Provide the (X, Y) coordinate of the cell's center where the given text is located.  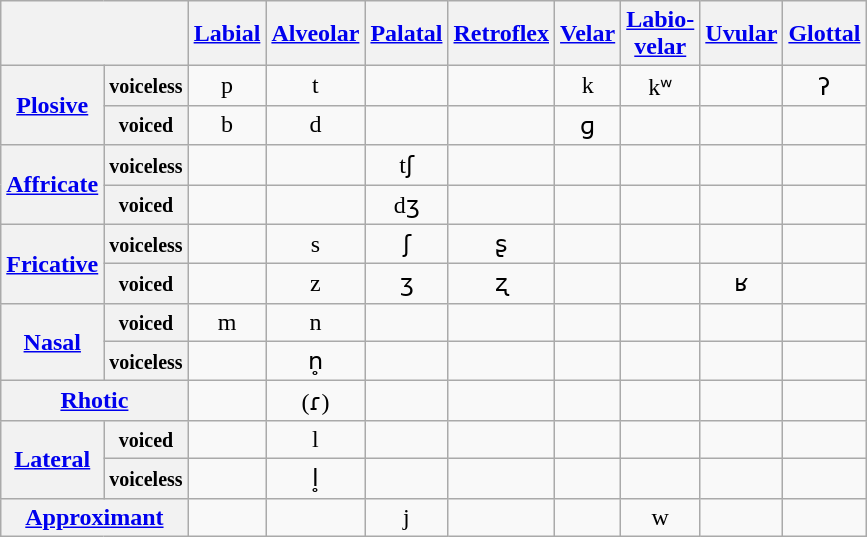
tʃ (406, 165)
Approximant (94, 517)
l (316, 439)
w (660, 517)
ʔ (824, 86)
p (227, 86)
d (316, 125)
n (316, 322)
Fricative (52, 264)
ʁ (742, 284)
Rhotic (94, 401)
dʒ (406, 204)
Retroflex (502, 34)
n̥ (316, 361)
ɡ (588, 125)
Affricate (52, 184)
Uvular (742, 34)
Nasal (52, 342)
Alveolar (316, 34)
Palatal (406, 34)
ʐ (502, 284)
Labio-velar (660, 34)
k (588, 86)
t (316, 86)
ʃ (406, 244)
l̥ (316, 478)
s (316, 244)
z (316, 284)
Labial (227, 34)
Velar (588, 34)
b (227, 125)
Lateral (52, 459)
m (227, 322)
ʂ (502, 244)
j (406, 517)
Plosive (52, 106)
ʒ (406, 284)
(ɾ) (316, 401)
Glottal (824, 34)
kʷ (660, 86)
